Return the [X, Y] coordinate for the center point of the cell that contains the specified text.  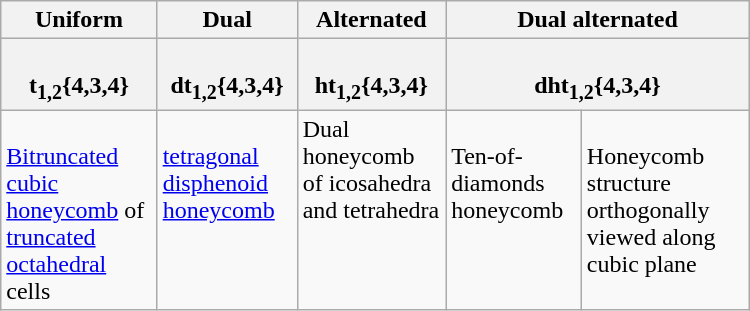
Uniform [79, 20]
Honeycomb structure orthogonally viewed along cubic plane [665, 210]
Ten-of-diamonds honeycomb [514, 210]
tetragonal disphenoid honeycomb [227, 210]
ht1,2{4,3,4} [372, 74]
Alternated [372, 20]
Bitruncated cubic honeycomb of truncated octahedral cells [79, 210]
dt1,2{4,3,4} [227, 74]
t1,2{4,3,4} [79, 74]
Dual [227, 20]
dht1,2{4,3,4} [598, 74]
Dual alternated [598, 20]
Dual honeycomb of icosahedra and tetrahedra [372, 210]
